Search for the cell housing the specified text and yield its [X, Y] center coordinate. 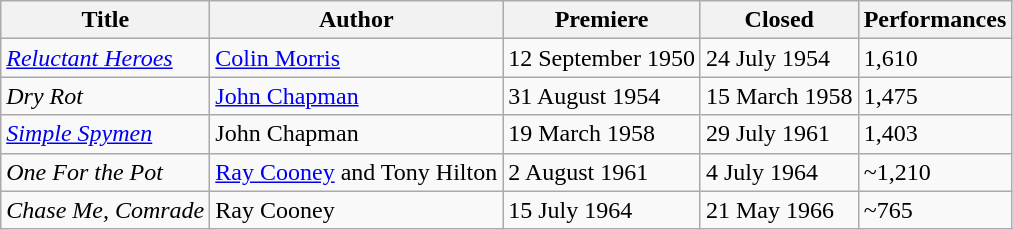
15 March 1958 [779, 96]
29 July 1961 [779, 134]
Title [106, 20]
19 March 1958 [602, 134]
15 July 1964 [602, 210]
Reluctant Heroes [106, 58]
Dry Rot [106, 96]
Chase Me, Comrade [106, 210]
Ray Cooney [356, 210]
1,610 [935, 58]
12 September 1950 [602, 58]
4 July 1964 [779, 172]
1,403 [935, 134]
21 May 1966 [779, 210]
Closed [779, 20]
1,475 [935, 96]
Author [356, 20]
~765 [935, 210]
31 August 1954 [602, 96]
24 July 1954 [779, 58]
Colin Morris [356, 58]
Simple Spymen [106, 134]
~1,210 [935, 172]
Performances [935, 20]
Ray Cooney and Tony Hilton [356, 172]
2 August 1961 [602, 172]
One For the Pot [106, 172]
Premiere [602, 20]
